From the cell containing the given text, extract its center point as [x, y] coordinate. 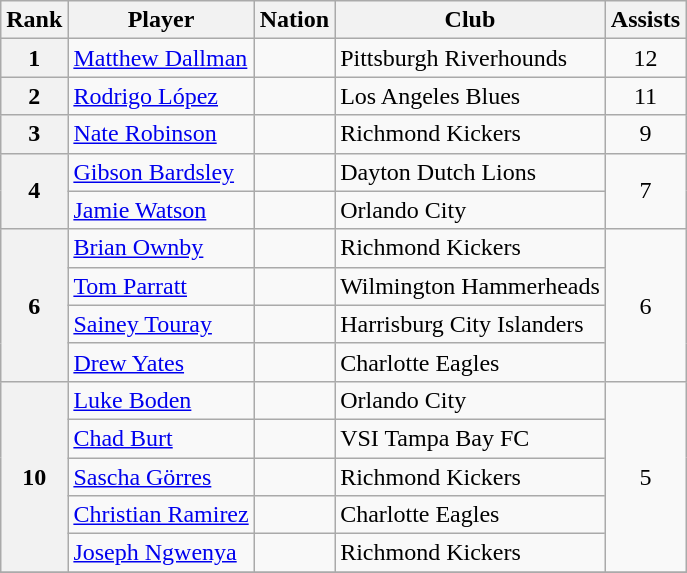
11 [645, 96]
Club [470, 20]
4 [34, 191]
Drew Yates [161, 362]
Joseph Ngwenya [161, 553]
Player [161, 20]
Sascha Görres [161, 477]
Nation [294, 20]
Wilmington Hammerheads [470, 286]
7 [645, 191]
5 [645, 476]
3 [34, 134]
Gibson Bardsley [161, 172]
Los Angeles Blues [470, 96]
Nate Robinson [161, 134]
Brian Ownby [161, 248]
9 [645, 134]
Matthew Dallman [161, 58]
VSI Tampa Bay FC [470, 438]
Luke Boden [161, 400]
Jamie Watson [161, 210]
2 [34, 96]
12 [645, 58]
1 [34, 58]
Rank [34, 20]
Sainey Touray [161, 324]
Assists [645, 20]
10 [34, 476]
Dayton Dutch Lions [470, 172]
Tom Parratt [161, 286]
Christian Ramirez [161, 515]
Pittsburgh Riverhounds [470, 58]
Rodrigo López [161, 96]
Chad Burt [161, 438]
Harrisburg City Islanders [470, 324]
